Find where the given text appears and provide that cell's center as (x, y) coordinate. 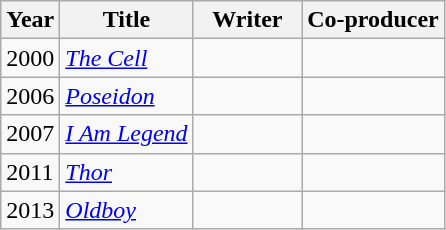
The Cell (126, 58)
2000 (30, 58)
Co-producer (374, 20)
2011 (30, 172)
2013 (30, 210)
Oldboy (126, 210)
Poseidon (126, 96)
2006 (30, 96)
Thor (126, 172)
2007 (30, 134)
Title (126, 20)
Writer (248, 20)
Year (30, 20)
I Am Legend (126, 134)
